Locate the cell with the specified text and output its (X, Y) center coordinate. 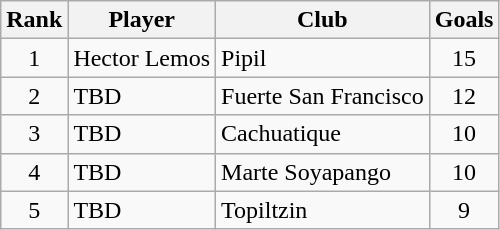
15 (464, 58)
Player (142, 20)
Fuerte San Francisco (323, 96)
Club (323, 20)
Goals (464, 20)
Hector Lemos (142, 58)
9 (464, 210)
Pipil (323, 58)
4 (34, 172)
Rank (34, 20)
Cachuatique (323, 134)
12 (464, 96)
Topiltzin (323, 210)
2 (34, 96)
5 (34, 210)
1 (34, 58)
Marte Soyapango (323, 172)
3 (34, 134)
